For the text-containing cell, return its midpoint in [x, y] coordinate format. 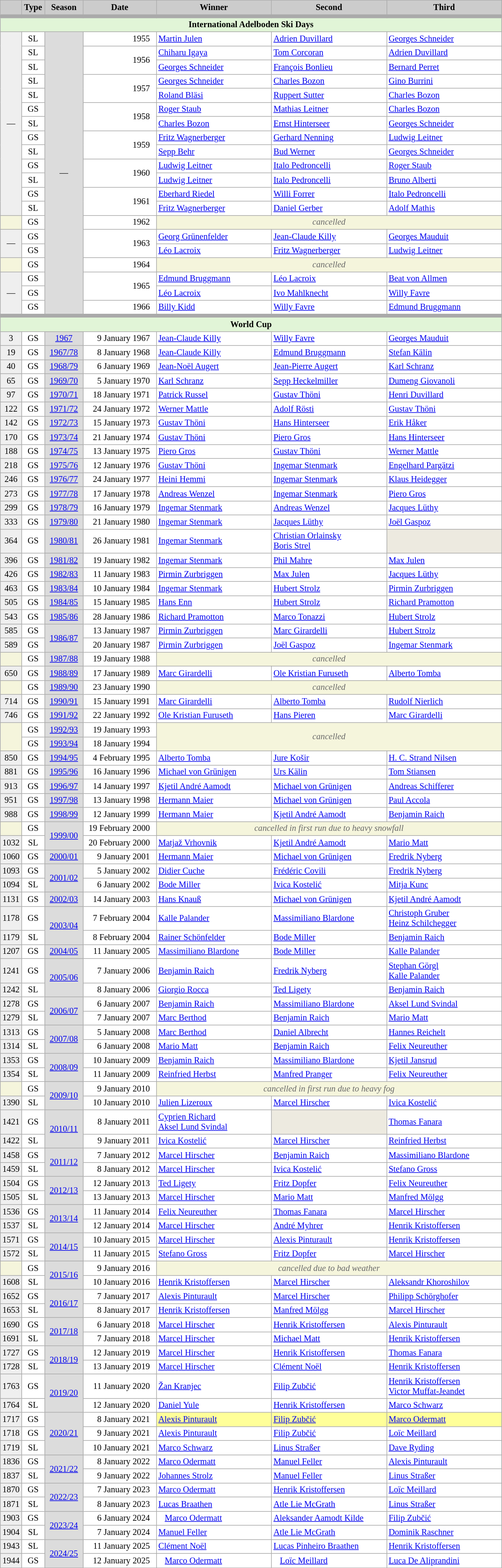
Adolf Mathis [444, 208]
1717 [11, 1419]
7 February 2004 [120, 918]
1178 [11, 918]
2007/08 [64, 1039]
19 February 2000 [120, 828]
2005/06 [64, 978]
122 [11, 409]
26 January 1981 [120, 541]
11 January 2005 [120, 951]
1975/76 [64, 466]
Willi Forrer [329, 194]
396 [11, 560]
Lucas Braathen [214, 1504]
1998/99 [64, 815]
Dave Ryding [444, 1448]
11 January 2015 [120, 1254]
1959 [120, 145]
François Bonlieu [329, 67]
1955 [120, 39]
André Myhrer [329, 1226]
13 January 1987 [120, 631]
11 January 2020 [120, 1386]
2017/18 [64, 1332]
1962 [120, 222]
17 January 1978 [120, 494]
1653 [11, 1310]
7 January 2018 [120, 1339]
Bruno Alberti [444, 180]
9 January 2016 [120, 1268]
Klaus Heidegger [444, 479]
9 January 1967 [120, 338]
19 January 1988 [120, 659]
13 January 1998 [120, 800]
cancelled due to bad weather [329, 1268]
Christian Orlainsky Boris Strel [329, 541]
2024/25 [64, 1553]
Type [33, 8]
2001/02 [64, 878]
1976/77 [64, 479]
1970/71 [64, 395]
1978/79 [64, 508]
Julien Lizeroux [214, 1103]
15 January 1985 [120, 602]
Rudolf Nierlich [444, 702]
1353 [11, 1061]
1354 [11, 1074]
Ivo Mahlknecht [329, 293]
1974/75 [64, 451]
1985/86 [64, 617]
1996/97 [64, 786]
Cyprien Richard Aksel Lund Svindal [214, 1122]
1968/79 [64, 366]
142 [11, 423]
299 [11, 508]
1987/88 [64, 659]
1505 [11, 1197]
21 January 1980 [120, 522]
951 [11, 800]
Johannes Strolz [214, 1476]
13 January 2019 [120, 1367]
2008/09 [64, 1068]
2012/13 [64, 1191]
13 January 1975 [120, 451]
1459 [11, 1169]
Urs Kälin [329, 772]
11 January 2009 [120, 1074]
1652 [11, 1296]
1973/74 [64, 437]
1967/78 [64, 353]
Daniel Albrecht [329, 1032]
18 January 1971 [120, 395]
1963 [120, 243]
1837 [11, 1476]
11 January 2025 [120, 1546]
Žan Kranjec [214, 1386]
1969/70 [64, 381]
1957 [120, 88]
6 January 2018 [120, 1325]
1986/87 [64, 638]
2010/11 [64, 1129]
1984/85 [64, 602]
1944 [11, 1560]
9 January 2022 [120, 1476]
5 January 2002 [120, 871]
H. C. Strand Nilsen [444, 758]
Didier Cuche [214, 871]
Mathias Leitner [329, 109]
Paul Accola [444, 800]
1836 [11, 1462]
1961 [120, 201]
1690 [11, 1325]
1131 [11, 899]
Season [64, 8]
Tom Corcoran [329, 53]
2016/17 [64, 1304]
2014/15 [64, 1247]
988 [11, 815]
543 [11, 617]
1979/80 [64, 522]
12 January 2013 [120, 1184]
8 January 2012 [120, 1169]
6 January 2002 [120, 885]
8 January 2017 [120, 1310]
Matjaž Vrhovnik [214, 843]
463 [11, 589]
Chiharu Igaya [214, 53]
1718 [11, 1433]
1983/84 [64, 589]
1903 [11, 1518]
170 [11, 437]
8 January 2011 [120, 1122]
19 [11, 353]
5 January 2008 [120, 1032]
1991/92 [64, 715]
Henri Duvillard [444, 395]
10 January 1984 [120, 589]
1207 [11, 951]
1967 [64, 338]
20 February 2000 [120, 843]
1981/82 [64, 560]
Frédéric Covili [329, 871]
Dominik Raschner [444, 1532]
17 January 1989 [120, 673]
2013/14 [64, 1219]
1278 [11, 1004]
2019/20 [64, 1393]
19 January 1993 [120, 730]
1094 [11, 885]
Martin Julen [214, 39]
10 January 2010 [120, 1103]
Jean-Noël Augert [214, 366]
12 January 2014 [120, 1226]
10 January 2015 [120, 1240]
15 January 1991 [120, 702]
4 February 1995 [120, 758]
2020/21 [64, 1433]
1992/93 [64, 730]
7 January 2017 [120, 1296]
333 [11, 522]
International Adelboden Ski Days [251, 24]
1242 [11, 990]
Mitja Kunc [444, 885]
8 January 2006 [120, 990]
1990/91 [64, 702]
Engelhard Pargätzi [444, 466]
1999/00 [64, 835]
1093 [11, 871]
Hans Pieren [329, 715]
2003/04 [64, 925]
7 January 2023 [120, 1490]
10 January 2021 [120, 1448]
11 January 1983 [120, 574]
Ernst Hinterseer [329, 123]
1727 [11, 1353]
585 [11, 631]
913 [11, 786]
2011/12 [64, 1162]
Beat von Allmen [444, 279]
218 [11, 466]
1995/96 [64, 772]
19 January 1982 [120, 560]
Eberhard Riedel [214, 194]
14 January 1997 [120, 786]
1965 [120, 286]
1458 [11, 1155]
2006/07 [64, 1011]
6 January 2007 [120, 1004]
364 [11, 541]
1313 [11, 1032]
Gerhard Nenning [329, 138]
1964 [120, 265]
273 [11, 494]
1870 [11, 1490]
28 January 1986 [120, 617]
Philipp Schörghofer [444, 1296]
1241 [11, 971]
2002/03 [64, 899]
Aleksandr Khoroshilov [444, 1282]
1691 [11, 1339]
1958 [120, 116]
3 [11, 338]
2000/01 [64, 857]
Rainer Schönfelder [214, 938]
1988/89 [64, 673]
1279 [11, 1018]
589 [11, 645]
2021/22 [64, 1469]
1763 [11, 1386]
Henrik Kristoffersen Victor Muffat-Jeandet [444, 1386]
1980/81 [64, 541]
6 January 2024 [120, 1518]
40 [11, 366]
1421 [11, 1122]
1032 [11, 843]
1608 [11, 1282]
Second [329, 8]
12 January 2020 [120, 1405]
Aleksander Aamodt Kilde [329, 1518]
Stephan Görgl Kalle Palander [444, 971]
1422 [11, 1141]
Adolf Rösti [329, 409]
12 January 1976 [120, 466]
14 January 2003 [120, 899]
Giorgio Rocca [214, 990]
850 [11, 758]
5 January 1970 [120, 381]
Georg Grünenfelder [214, 236]
1943 [11, 1546]
Phil Mahre [329, 560]
6 January 2008 [120, 1046]
Christoph Gruber Heinz Schilchegger [444, 918]
Sepp Behr [214, 152]
Third [444, 8]
9 January 2011 [120, 1141]
881 [11, 772]
1504 [11, 1184]
Lucas Pinheiro Braathen [329, 1546]
24 January 1972 [120, 409]
1997/98 [64, 800]
12 January 2019 [120, 1353]
Tom Stiansen [444, 772]
1904 [11, 1532]
1179 [11, 938]
10 January 2009 [120, 1061]
Erik Håker [444, 423]
12 January 2025 [120, 1560]
65 [11, 381]
1390 [11, 1103]
Daniel Gerber [329, 208]
714 [11, 702]
10 January 2016 [120, 1282]
Michael Matt [329, 1339]
22 January 1992 [120, 715]
24 January 1977 [120, 479]
Andreas Schifferer [444, 786]
Luca De Aliprandini [444, 1560]
2022/23 [64, 1497]
Billy Kidd [214, 308]
Heini Hemmi [214, 479]
Kjetil Jansrud [444, 1061]
2015/16 [64, 1275]
1977/78 [64, 494]
Jean-Pierre Augert [329, 366]
Dumeng Giovanoli [444, 381]
1060 [11, 857]
8 January 2022 [120, 1462]
1960 [120, 173]
Jure Košir [329, 758]
1982/83 [64, 574]
Date [120, 8]
Gino Burrini [444, 81]
1571 [11, 1240]
7 January 2007 [120, 1018]
11 January 2014 [120, 1212]
1719 [11, 1448]
8 February 2004 [120, 938]
Marco Tonazzi [329, 617]
Manfred Pranger [329, 1074]
18 January 1994 [120, 744]
426 [11, 574]
8 January 2023 [120, 1504]
7 January 2012 [120, 1155]
16 January 1996 [120, 772]
8 January 1968 [120, 353]
2004/05 [64, 951]
2023/24 [64, 1525]
246 [11, 479]
1728 [11, 1367]
8 January 2021 [120, 1419]
Hans Enn [214, 602]
1972/73 [64, 423]
2009/10 [64, 1096]
1764 [11, 1405]
505 [11, 602]
15 January 1973 [120, 423]
Bernard Perret [444, 67]
1989/90 [64, 687]
Bud Werner [329, 152]
World Cup [251, 323]
1572 [11, 1254]
1536 [11, 1212]
Ruppert Sutter [329, 95]
1971/72 [64, 409]
16 January 1979 [120, 508]
Stefan Kälin [444, 353]
650 [11, 673]
1956 [120, 60]
Hannes Reichelt [444, 1032]
1871 [11, 1504]
Patrick Russel [214, 395]
7 January 2024 [120, 1532]
20 January 1987 [120, 645]
97 [11, 395]
9 January 2001 [120, 857]
Sepp Heckelmiller [329, 381]
Aksel Lund Svindal [444, 1004]
746 [11, 715]
Roland Bläsi [214, 95]
Daniel Yule [214, 1405]
Winner [214, 8]
7 January 2006 [120, 971]
Hans Knauß [214, 899]
cancelled in first run due to heavy snowfall [329, 828]
cancelled in first run due to heavy fog [329, 1089]
1966 [120, 308]
1993/94 [64, 744]
21 January 1974 [120, 437]
188 [11, 451]
2018/19 [64, 1360]
23 January 1990 [120, 687]
1537 [11, 1226]
6 January 1969 [120, 366]
1994/95 [64, 758]
9 January 2021 [120, 1433]
9 January 2010 [120, 1089]
13 January 2013 [120, 1197]
1314 [11, 1046]
12 January 1999 [120, 815]
